Locate the cell with the specified text and output its [x, y] center coordinate. 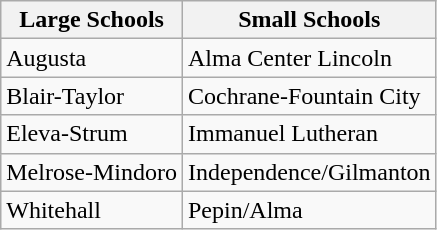
Eleva-Strum [92, 134]
Small Schools [309, 20]
Cochrane-Fountain City [309, 96]
Independence/Gilmanton [309, 172]
Blair-Taylor [92, 96]
Pepin/Alma [309, 210]
Immanuel Lutheran [309, 134]
Whitehall [92, 210]
Large Schools [92, 20]
Alma Center Lincoln [309, 58]
Augusta [92, 58]
Melrose-Mindoro [92, 172]
